From the cell containing the given text, extract its center point as [x, y] coordinate. 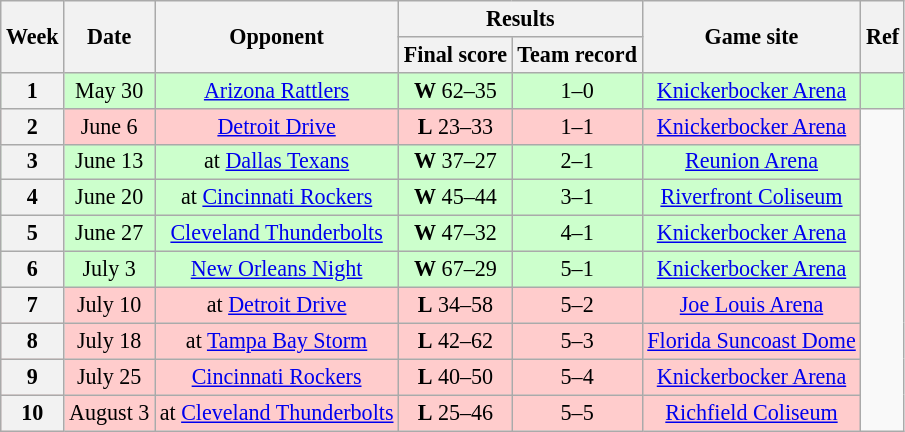
Game site [752, 36]
Week [32, 36]
Results [520, 18]
at Cleveland Thunderbolts [276, 412]
July 3 [110, 269]
at Tampa Bay Storm [276, 341]
Richfield Coliseum [752, 412]
5–1 [577, 269]
1–1 [577, 126]
Reunion Arena [752, 162]
June 20 [110, 198]
3–1 [577, 198]
7 [32, 305]
4 [32, 198]
3 [32, 162]
4–1 [577, 233]
5–3 [577, 341]
Cleveland Thunderbolts [276, 233]
W 62–35 [456, 90]
July 18 [110, 341]
Joe Louis Arena [752, 305]
W 45–44 [456, 198]
Riverfront Coliseum [752, 198]
at Cincinnati Rockers [276, 198]
L 40–50 [456, 377]
10 [32, 412]
8 [32, 341]
July 10 [110, 305]
5–2 [577, 305]
Detroit Drive [276, 126]
5–5 [577, 412]
L 23–33 [456, 126]
W 47–32 [456, 233]
Florida Suncoast Dome [752, 341]
L 42–62 [456, 341]
June 13 [110, 162]
New Orleans Night [276, 269]
May 30 [110, 90]
June 27 [110, 233]
Opponent [276, 36]
Team record [577, 54]
July 25 [110, 377]
2–1 [577, 162]
Final score [456, 54]
1–0 [577, 90]
June 6 [110, 126]
Date [110, 36]
Cincinnati Rockers [276, 377]
W 67–29 [456, 269]
L 34–58 [456, 305]
9 [32, 377]
L 25–46 [456, 412]
W 37–27 [456, 162]
1 [32, 90]
5 [32, 233]
Arizona Rattlers [276, 90]
6 [32, 269]
at Detroit Drive [276, 305]
at Dallas Texans [276, 162]
August 3 [110, 412]
2 [32, 126]
Ref [882, 36]
5–4 [577, 377]
